Return the (x, y) coordinate for the center point of the cell that contains the specified text.  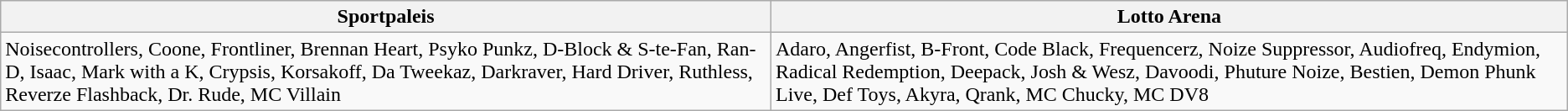
Lotto Arena (1169, 17)
Sportpaleis (386, 17)
